From the cell containing the given text, extract its center point as (x, y) coordinate. 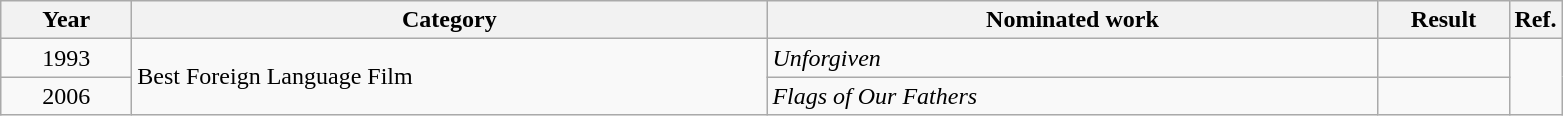
Best Foreign Language Film (450, 77)
Unforgiven (1072, 58)
Category (450, 20)
Flags of Our Fathers (1072, 96)
Nominated work (1072, 20)
2006 (66, 96)
Ref. (1536, 20)
1993 (66, 58)
Year (66, 20)
Result (1444, 20)
